Scan for the cell matching the given text and deliver its (x, y) coordinate at center. 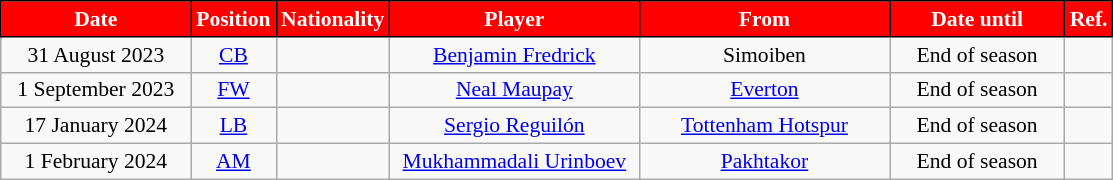
From (764, 19)
17 January 2024 (96, 126)
Benjamin Fredrick (514, 55)
AM (234, 162)
LB (234, 126)
Tottenham Hotspur (764, 126)
Pakhtakor (764, 162)
Position (234, 19)
Sergio Reguilón (514, 126)
FW (234, 90)
Player (514, 19)
CB (234, 55)
Everton (764, 90)
1 February 2024 (96, 162)
Nationality (332, 19)
1 September 2023 (96, 90)
Mukhammadali Urinboev (514, 162)
Ref. (1089, 19)
Date until (978, 19)
Neal Maupay (514, 90)
31 August 2023 (96, 55)
Date (96, 19)
Simoiben (764, 55)
